Extract the [X, Y] coordinate from the center of the cell holding the provided text.  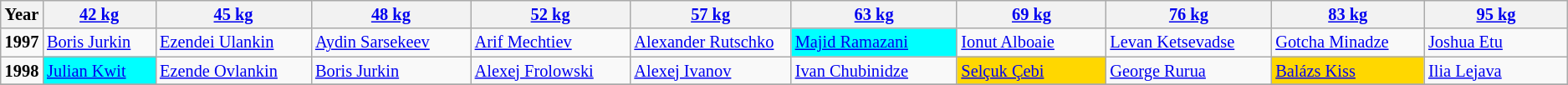
Ivan Chubinidze [875, 71]
95 kg [1496, 14]
45 kg [233, 14]
69 kg [1031, 14]
Arif Mechtiev [550, 42]
Levan Ketsevadse [1188, 42]
57 kg [710, 14]
63 kg [875, 14]
Alexej Frolowski [550, 71]
Selçuk Çebi [1031, 71]
1998 [22, 71]
83 kg [1348, 14]
Alexej Ivanov [710, 71]
Year [22, 14]
48 kg [391, 14]
52 kg [550, 14]
1997 [22, 42]
Balázs Kiss [1348, 71]
Ezende Ovlankin [233, 71]
Ionut Alboaie [1031, 42]
Ezendei Ulankin [233, 42]
Julian Kwit [99, 71]
Ilia Lejava [1496, 71]
Aydin Sarsekeev [391, 42]
76 kg [1188, 14]
George Rurua [1188, 71]
Alexander Rutschko [710, 42]
Majid Ramazani [875, 42]
Joshua Etu [1496, 42]
42 kg [99, 14]
Gotcha Minadze [1348, 42]
